Identify which cell holds the provided text, then report its (x, y) central coordinate. 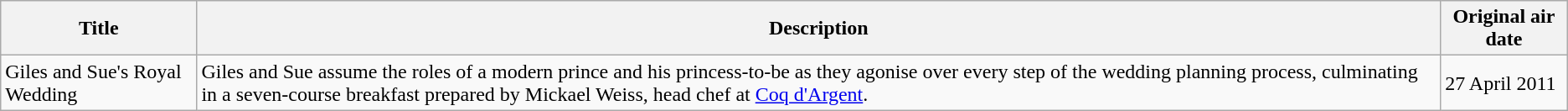
Original air date (1504, 29)
Description (819, 29)
27 April 2011 (1504, 82)
Title (99, 29)
Giles and Sue's Royal Wedding (99, 82)
